Find where the given text appears and provide that cell's center as (X, Y) coordinate. 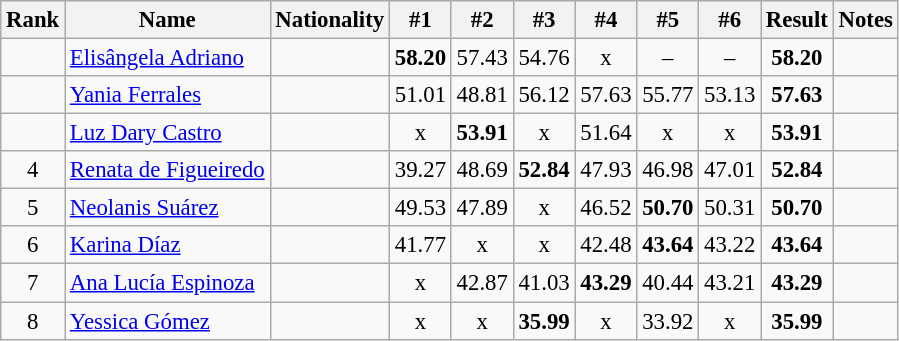
Ana Lucía Espinoza (168, 283)
Nationality (330, 20)
53.13 (730, 95)
51.64 (606, 133)
50.31 (730, 208)
#3 (544, 20)
#4 (606, 20)
48.69 (482, 170)
Yania Ferrales (168, 95)
#6 (730, 20)
40.44 (668, 283)
47.89 (482, 208)
Luz Dary Castro (168, 133)
#5 (668, 20)
Renata de Figueiredo (168, 170)
48.81 (482, 95)
47.01 (730, 170)
47.93 (606, 170)
56.12 (544, 95)
43.22 (730, 245)
42.87 (482, 283)
Neolanis Suárez (168, 208)
57.43 (482, 58)
8 (33, 321)
6 (33, 245)
33.92 (668, 321)
Notes (866, 20)
Yessica Gómez (168, 321)
Rank (33, 20)
41.77 (420, 245)
41.03 (544, 283)
Result (798, 20)
4 (33, 170)
46.52 (606, 208)
#2 (482, 20)
7 (33, 283)
42.48 (606, 245)
54.76 (544, 58)
Elisângela Adriano (168, 58)
5 (33, 208)
49.53 (420, 208)
Name (168, 20)
55.77 (668, 95)
43.21 (730, 283)
39.27 (420, 170)
Karina Díaz (168, 245)
51.01 (420, 95)
#1 (420, 20)
46.98 (668, 170)
